Identify which cell holds the provided text, then report its (x, y) central coordinate. 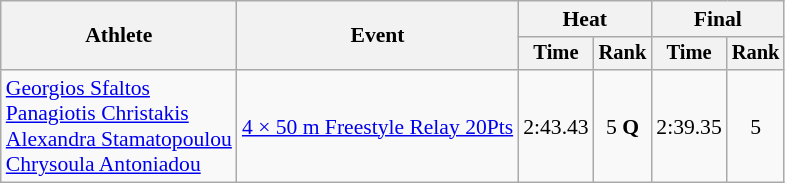
2:43.43 (556, 126)
Athlete (119, 36)
Georgios SfaltosPanagiotis ChristakisAlexandra StamatopoulouChrysoula Antoniadou (119, 126)
4 × 50 m Freestyle Relay 20Pts (378, 126)
5 Q (623, 126)
Event (378, 36)
Final (718, 19)
Heat (584, 19)
5 (756, 126)
2:39.35 (688, 126)
